For the text-containing cell, return its midpoint in [X, Y] coordinate format. 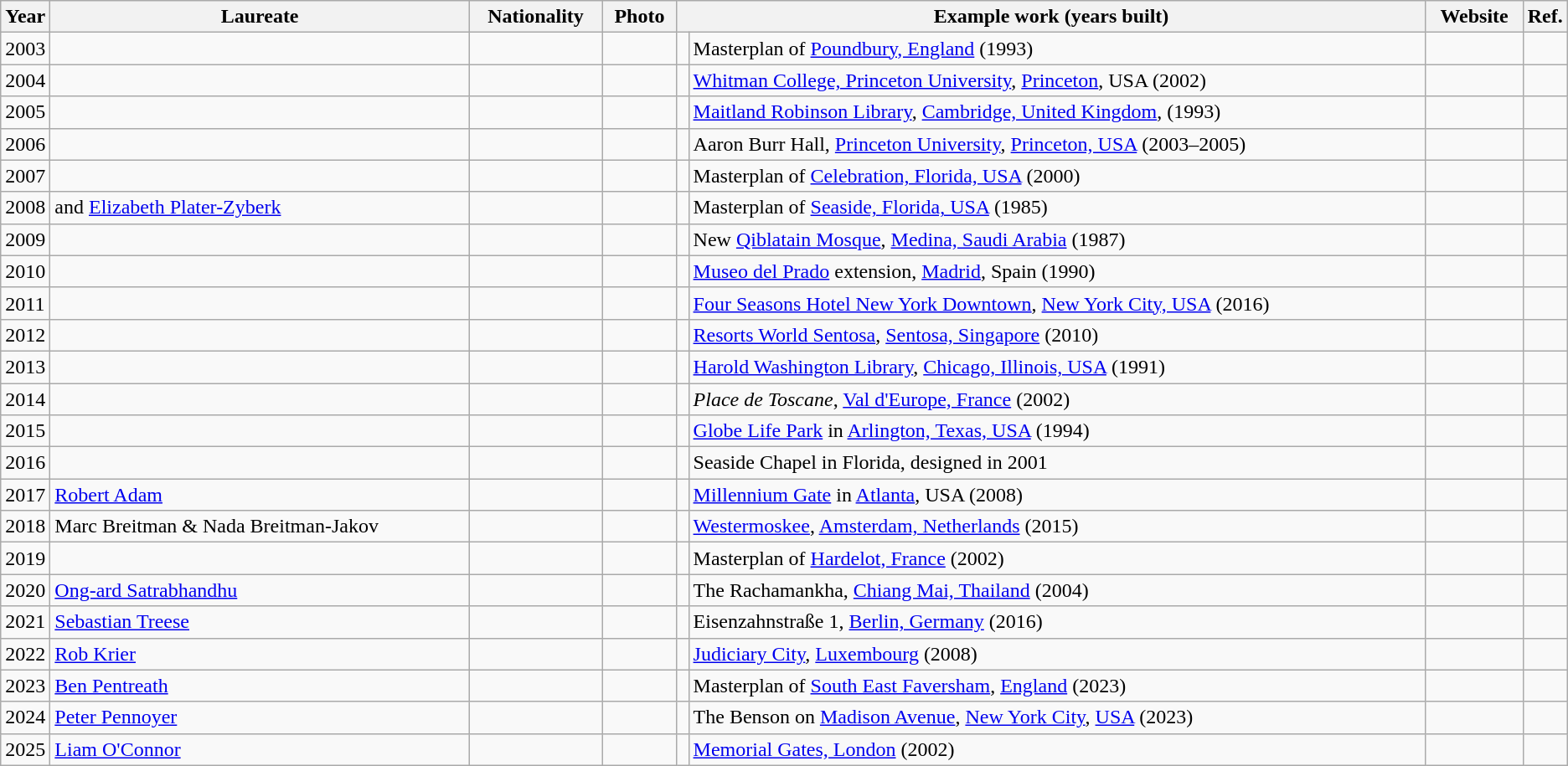
The Rachamankha, Chiang Mai, Thailand (2004) [1057, 590]
2011 [25, 303]
2009 [25, 239]
Masterplan of Poundbury, England (1993) [1057, 49]
Masterplan of South East Faversham, England (2023) [1057, 686]
and Elizabeth Plater-Zyberk [260, 208]
Peter Pennoyer [260, 717]
2003 [25, 49]
Memorial Gates, London (2002) [1057, 749]
2015 [25, 431]
Westermoskee, Amsterdam, Netherlands (2015) [1057, 527]
Website [1474, 17]
Masterplan of Hardelot, France (2002) [1057, 558]
Sebastian Treese [260, 622]
Museo del Prado extension, Madrid, Spain (1990) [1057, 271]
Laureate [260, 17]
2025 [25, 749]
2005 [25, 112]
2022 [25, 654]
2017 [25, 495]
2007 [25, 176]
2008 [25, 208]
2010 [25, 271]
2023 [25, 686]
Harold Washington Library, Chicago, Illinois, USA (1991) [1057, 367]
Ref. [1545, 17]
Masterplan of Celebration, Florida, USA (2000) [1057, 176]
Maitland Robinson Library, Cambridge, United Kingdom, (1993) [1057, 112]
2012 [25, 335]
Eisenzahnstraße 1, Berlin, Germany (2016) [1057, 622]
2021 [25, 622]
Rob Krier [260, 654]
Liam O'Connor [260, 749]
New Qiblatain Mosque, Medina, Saudi Arabia (1987) [1057, 239]
2019 [25, 558]
Whitman College, Princeton University, Princeton, USA (2002) [1057, 80]
Robert Adam [260, 495]
2004 [25, 80]
Place de Toscane, Val d'Europe, France (2002) [1057, 399]
Photo [640, 17]
Year [25, 17]
Ben Pentreath [260, 686]
Seaside Chapel in Florida, designed in 2001 [1057, 463]
2020 [25, 590]
Resorts World Sentosa, Sentosa, Singapore (2010) [1057, 335]
Masterplan of Seaside, Florida, USA (1985) [1057, 208]
2024 [25, 717]
Judiciary City, Luxembourg (2008) [1057, 654]
Four Seasons Hotel New York Downtown, New York City, USA (2016) [1057, 303]
Example work (years built) [1051, 17]
2006 [25, 144]
2018 [25, 527]
Marc Breitman & Nada Breitman-Jakov [260, 527]
Ong-ard Satrabhandhu [260, 590]
Millennium Gate in Atlanta, USA (2008) [1057, 495]
The Benson on Madison Avenue, New York City, USA (2023) [1057, 717]
Aaron Burr Hall, Princeton University, Princeton, USA (2003–2005) [1057, 144]
Nationality [535, 17]
2013 [25, 367]
2014 [25, 399]
2016 [25, 463]
Globe Life Park in Arlington, Texas, USA (1994) [1057, 431]
